From the cell containing the given text, extract its center point as (X, Y) coordinate. 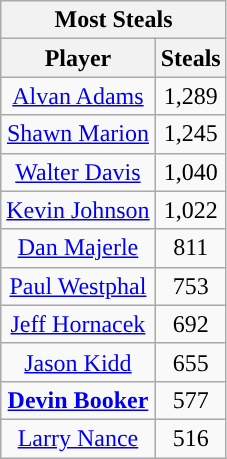
516 (190, 438)
Paul Westphal (78, 286)
Shawn Marion (78, 134)
692 (190, 324)
Steals (190, 58)
Jeff Hornacek (78, 324)
Alvan Adams (78, 96)
Player (78, 58)
753 (190, 286)
Dan Majerle (78, 248)
1,289 (190, 96)
1,245 (190, 134)
Jason Kidd (78, 362)
1,022 (190, 210)
655 (190, 362)
Walter Davis (78, 172)
Larry Nance (78, 438)
Devin Booker (78, 400)
811 (190, 248)
577 (190, 400)
Kevin Johnson (78, 210)
Most Steals (114, 20)
1,040 (190, 172)
